Extract the (X, Y) coordinate from the center of the cell holding the provided text.  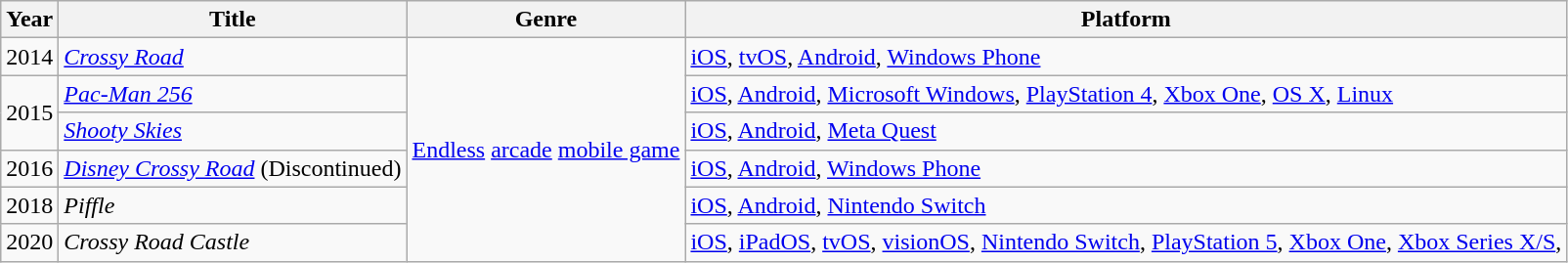
Crossy Road Castle (233, 242)
Disney Crossy Road (Discontinued) (233, 168)
2014 (29, 57)
Crossy Road (233, 57)
Genre (545, 20)
iOS, Android, Meta Quest (1126, 131)
2016 (29, 168)
iOS, Android, Windows Phone (1126, 168)
2020 (29, 242)
Platform (1126, 20)
2018 (29, 205)
iOS, tvOS, Android, Windows Phone (1126, 57)
iOS, Android, Nintendo Switch (1126, 205)
iOS, Android, Microsoft Windows, PlayStation 4, Xbox One, OS X, Linux (1126, 94)
2015 (29, 112)
iOS, iPadOS, tvOS, visionOS, Nintendo Switch, PlayStation 5, Xbox One, Xbox Series X/S, (1126, 242)
Shooty Skies (233, 131)
Year (29, 20)
Title (233, 20)
Endless arcade mobile game (545, 150)
Piffle (233, 205)
Pac-Man 256 (233, 94)
